Output the (x, y) coordinate of the center of the cell containing the given text.  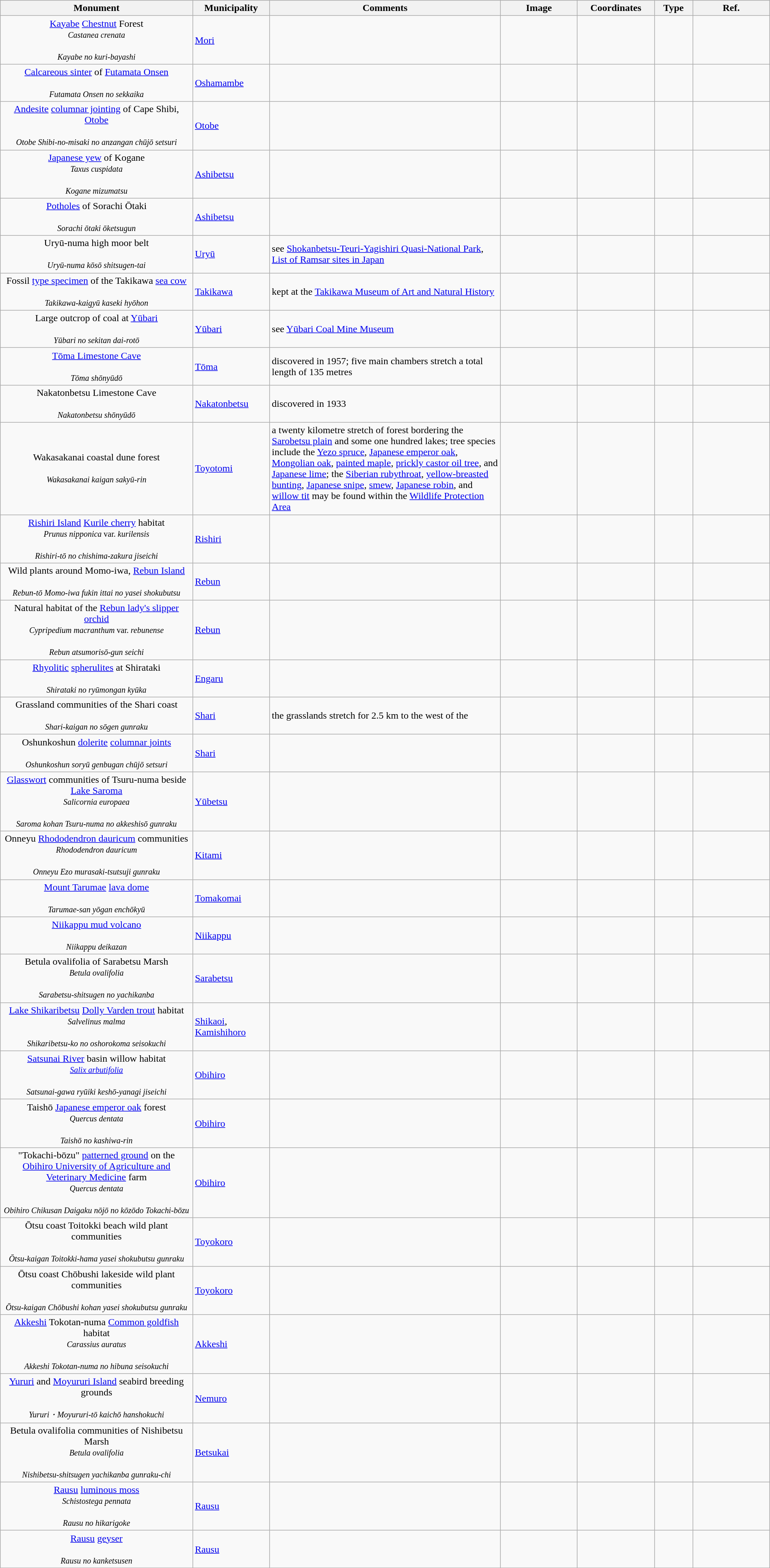
Takikawa (231, 292)
Rishiri (231, 539)
discovered in 1933 (385, 404)
Kayabe Chestnut ForestCastanea crenataKayabe no kuri-bayashi (97, 40)
Betula ovalifolia of Sarabetsu MarshBetula ovalifoliaSarabetsu-shitsugen no yachikanba (97, 978)
Satsunai River basin willow habitatSalix arbutifoliaSatsunai-gawa ryūiki keshō-yanagi jiseichi (97, 1075)
Japanese yew of KoganeTaxus cuspidataKogane mizumatsu (97, 174)
Akkeshi (231, 1344)
Natural habitat of the Rebun lady's slipper orchidCypripedium macranthum var. rebunenseRebun atsumorisō-gun seichi (97, 630)
Mori (231, 40)
Otobe (231, 126)
Taishō Japanese emperor oak forestQuercus dentataTaishō no kashiwa-rin (97, 1123)
Mount Tarumae lava domeTarumae-san yōgan enchōkyū (97, 898)
Akkeshi Tokotan-numa Common goldfish habitatCarassius auratusAkkeshi Tokotan-numa no hibuna seisokuchi (97, 1344)
see Yūbari Coal Mine Museum (385, 329)
Wild plants around Momo-iwa, Rebun IslandRebun-tō Momo-iwa fukin ittai no yasei shokubutsu (97, 582)
Andesite columnar jointing of Cape Shibi, OtobeOtobe Shibi-no-misaki no anzangan chūjō setsuri (97, 126)
Oshamambe (231, 83)
Image (539, 8)
Grassland communities of the Shari coastShari-kaigan no sōgen gunraku (97, 716)
Rishiri Island Kurile cherry habitatPrunus nipponica var. kurilensisRishiri-tō no chishima-zakura jiseichi (97, 539)
Oshunkoshun dolerite columnar jointsOshunkoshun soryū genbugan chūjō setsuri (97, 753)
Ōtsu coast Chōbushi lakeside wild plant communitiesŌtsu-kaigan Chōbushi kohan yasei shokubutsu gunraku (97, 1290)
Tomakomai (231, 898)
Coordinates (616, 8)
Onneyu Rhododendron dauricum communitiesRhododendron dauricumOnneyu Ezo murasaki-tsutsuji gunraku (97, 855)
Yūbari (231, 329)
Rhyolitic spherulites at ShiratakiShirataki no ryūmongan kyūka (97, 678)
Toyotomi (231, 469)
Engaru (231, 678)
Betula ovalifolia communities of Nishibetsu MarshBetula ovalifoliaNishibetsu-shitsugen yachikanba gunraku-chi (97, 1452)
Yururi and Moyururi Island seabird breeding groundsYururi・Moyururi-tō kaichō hanshokuchi (97, 1398)
Nakatonbetsu Limestone CaveNakatonbetsu shōnyūdō (97, 404)
Potholes of Sorachi ŌtakiSorachi ōtaki ōketsugun (97, 217)
Betsukai (231, 1452)
Glasswort communities of Tsuru-numa beside Lake SaromaSalicornia europaeaSaroma kohan Tsuru-numa no akkeshisō gunraku (97, 801)
Tōma (231, 366)
Large outcrop of coal at YūbariYūbari no sekitan dai-rotō (97, 329)
Rausu geyserRausu no kanketsusen (97, 1549)
Uryū (231, 254)
Type (673, 8)
Fossil type specimen of the Takikawa sea cowTakikawa-kaigyū kaseki hyōhon (97, 292)
Calcareous sinter of Futamata OnsenFutamata Onsen no sekkaika (97, 83)
the grasslands stretch for 2.5 km to the west of the (385, 716)
Ōtsu coast Toitokki beach wild plant communitiesŌtsu-kaigan Toitokki-hama yasei shokubutsu gunraku (97, 1242)
kept at the Takikawa Museum of Art and Natural History (385, 292)
discovered in 1957; five main chambers stretch a total length of 135 metres (385, 366)
Shikaoi, Kamishihoro (231, 1026)
Niikappu mud volcanoNiikappu deikazan (97, 935)
Nemuro (231, 1398)
Rausu luminous mossSchistostega pennataRausu no hikarigoke (97, 1506)
Kitami (231, 855)
Yūbetsu (231, 801)
Ref. (731, 8)
Wakasakanai coastal dune forestWakasakanai kaigan sakyū-rin (97, 469)
Nakatonbetsu (231, 404)
Monument (97, 8)
Niikappu (231, 935)
Lake Shikaribetsu Dolly Varden trout habitatSalvelinus malmaShikaribetsu-ko no oshorokoma seisokuchi (97, 1026)
see Shokanbetsu-Teuri-Yagishiri Quasi-National Park, List of Ramsar sites in Japan (385, 254)
Municipality (231, 8)
Comments (385, 8)
Tōma Limestone CaveTōma shōnyūdō (97, 366)
Sarabetsu (231, 978)
Uryū-numa high moor beltUryū-numa kōsō shitsugen-tai (97, 254)
